Extract the [x, y] coordinate from the center of the cell holding the provided text.  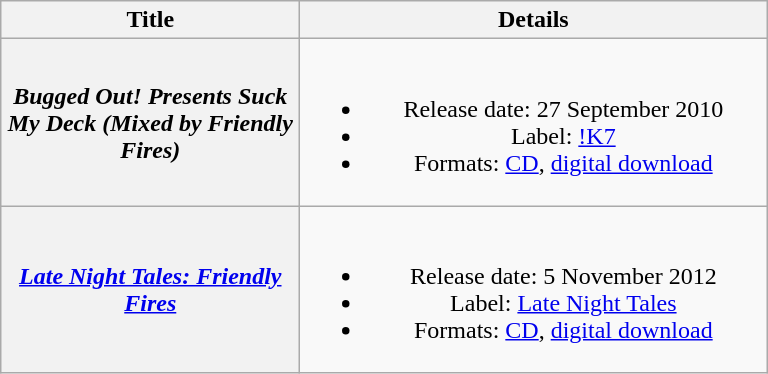
Release date: 27 September 2010Label: !K7Formats: CD, digital download [534, 122]
Bugged Out! Presents Suck My Deck (Mixed by Friendly Fires) [150, 122]
Release date: 5 November 2012Label: Late Night TalesFormats: CD, digital download [534, 290]
Late Night Tales: Friendly Fires [150, 290]
Title [150, 20]
Details [534, 20]
